Return the (X, Y) coordinate for the center point of the cell that contains the specified text.  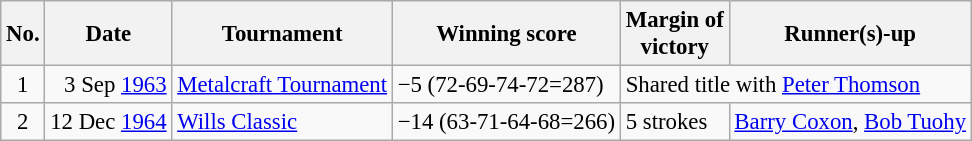
3 Sep 1963 (108, 85)
Date (108, 34)
Barry Coxon, Bob Tuohy (850, 122)
Metalcraft Tournament (282, 85)
Shared title with Peter Thomson (796, 85)
2 (23, 122)
Margin ofvictory (674, 34)
−5 (72-69-74-72=287) (506, 85)
Wills Classic (282, 122)
Winning score (506, 34)
Runner(s)-up (850, 34)
−14 (63-71-64-68=266) (506, 122)
No. (23, 34)
Tournament (282, 34)
1 (23, 85)
12 Dec 1964 (108, 122)
5 strokes (674, 122)
